For the text-containing cell, return its midpoint in (x, y) coordinate format. 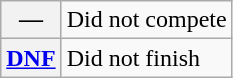
— (31, 20)
Did not finish (146, 58)
Did not compete (146, 20)
DNF (31, 58)
